Determine the (x, y) coordinate at the center of the cell enclosing the given text.  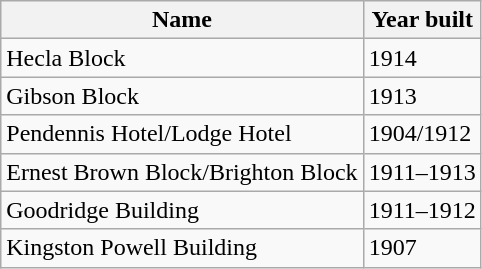
Pendennis Hotel/Lodge Hotel (182, 134)
Goodridge Building (182, 210)
Ernest Brown Block/Brighton Block (182, 172)
Name (182, 20)
1913 (422, 96)
Hecla Block (182, 58)
1911–1912 (422, 210)
1907 (422, 248)
1911–1913 (422, 172)
Kingston Powell Building (182, 248)
Year built (422, 20)
1904/1912 (422, 134)
Gibson Block (182, 96)
1914 (422, 58)
